Return the (x, y) coordinate for the center point of the cell that contains the specified text.  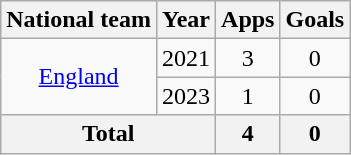
Total (108, 134)
1 (248, 96)
Apps (248, 20)
2021 (186, 58)
4 (248, 134)
3 (248, 58)
Goals (315, 20)
2023 (186, 96)
England (79, 77)
National team (79, 20)
Year (186, 20)
